Scan for the cell matching the given text and deliver its [x, y] coordinate at center. 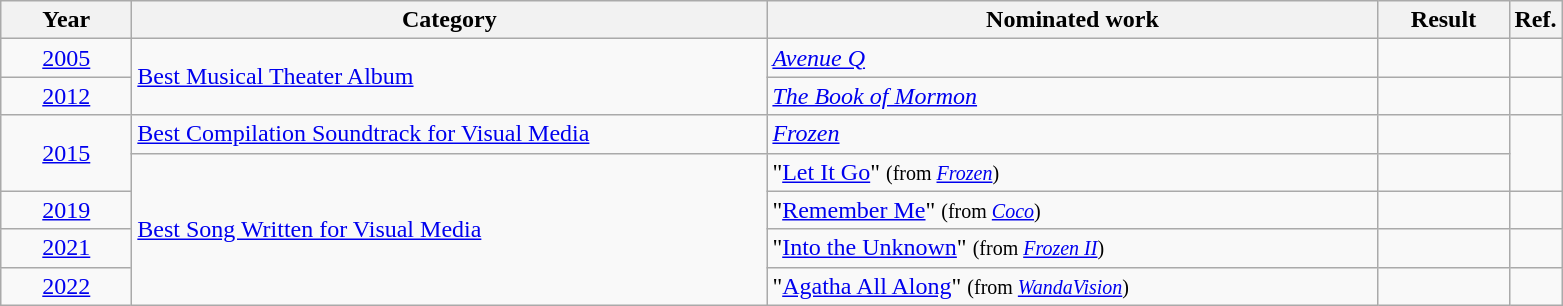
Best Compilation Soundtrack for Visual Media [450, 134]
Best Song Written for Visual Media [450, 229]
"Into the Unknown" (from Frozen II) [1072, 248]
2012 [66, 96]
Ref. [1536, 20]
Best Musical Theater Album [450, 77]
2015 [66, 153]
2022 [66, 286]
Result [1444, 20]
Year [66, 20]
"Remember Me" (from Coco) [1072, 210]
2021 [66, 248]
"Let It Go" (from Frozen) [1072, 172]
2019 [66, 210]
2005 [66, 58]
"Agatha All Along" (from WandaVision) [1072, 286]
Nominated work [1072, 20]
The Book of Mormon [1072, 96]
Avenue Q [1072, 58]
Category [450, 20]
Frozen [1072, 134]
